For the text-containing cell, return its midpoint in [X, Y] coordinate format. 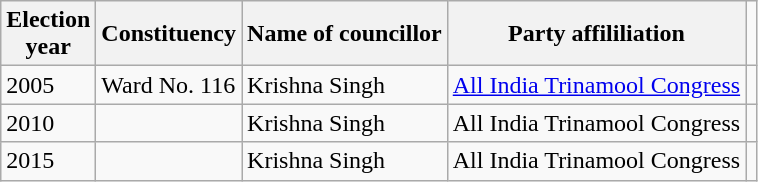
Party affililiation [596, 34]
Constituency [169, 34]
Election year [48, 34]
2010 [48, 123]
Ward No. 116 [169, 85]
Name of councillor [345, 34]
2015 [48, 161]
2005 [48, 85]
